Return the [x, y] coordinate for the center point of the cell that contains the specified text.  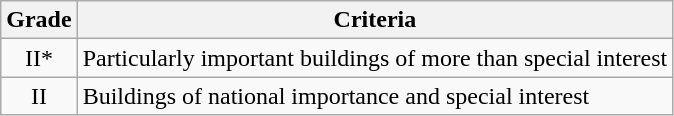
II* [39, 58]
Grade [39, 20]
Criteria [375, 20]
II [39, 96]
Particularly important buildings of more than special interest [375, 58]
Buildings of national importance and special interest [375, 96]
